Return the (X, Y) coordinate for the center point of the cell that contains the specified text.  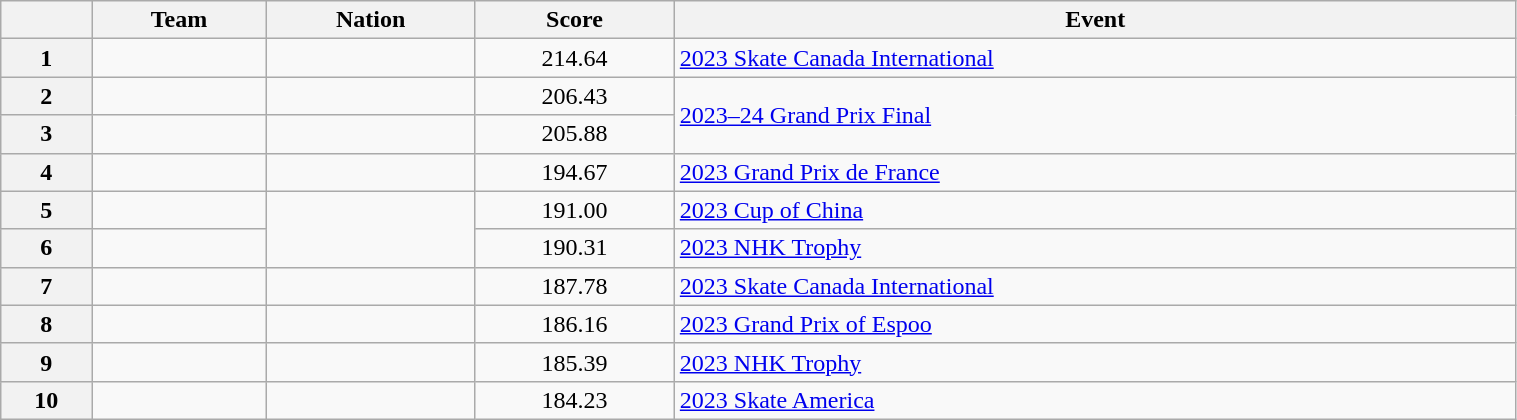
1 (46, 58)
187.78 (575, 286)
194.67 (575, 172)
Event (1095, 20)
184.23 (575, 400)
2023 Skate America (1095, 400)
186.16 (575, 324)
9 (46, 362)
185.39 (575, 362)
2023 Grand Prix of Espoo (1095, 324)
2023–24 Grand Prix Final (1095, 115)
214.64 (575, 58)
4 (46, 172)
5 (46, 210)
206.43 (575, 96)
Score (575, 20)
Team (180, 20)
2 (46, 96)
2023 Cup of China (1095, 210)
205.88 (575, 134)
7 (46, 286)
191.00 (575, 210)
6 (46, 248)
2023 Grand Prix de France (1095, 172)
Nation (370, 20)
10 (46, 400)
190.31 (575, 248)
8 (46, 324)
3 (46, 134)
